Pinpoint the cell where the given text exists, returning its [X, Y] midpoint coordinate. 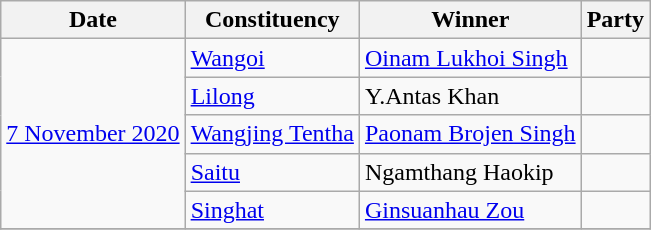
Ginsuanhau Zou [470, 210]
7 November 2020 [93, 134]
Lilong [272, 96]
Party [615, 20]
Ngamthang Haokip [470, 172]
Date [93, 20]
Winner [470, 20]
Wangjing Tentha [272, 134]
Y.Antas Khan [470, 96]
Saitu [272, 172]
Constituency [272, 20]
Oinam Lukhoi Singh [470, 58]
Paonam Brojen Singh [470, 134]
Singhat [272, 210]
Wangoi [272, 58]
